Capture the cell that displays the provided text and extract its (X, Y) central coordinate. 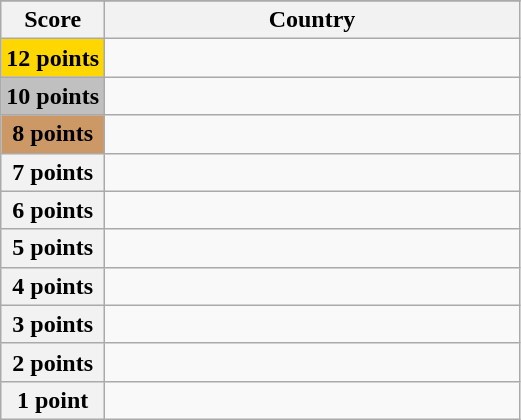
7 points (53, 172)
10 points (53, 96)
6 points (53, 210)
8 points (53, 134)
Score (53, 20)
5 points (53, 248)
Country (312, 20)
1 point (53, 400)
2 points (53, 362)
3 points (53, 324)
4 points (53, 286)
12 points (53, 58)
